Return (x, y) of the center of cell containing provided text 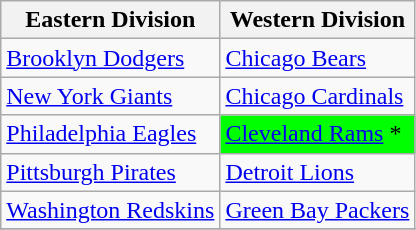
Cleveland Rams * (318, 134)
Western Division (318, 20)
Washington Redskins (110, 210)
Chicago Bears (318, 58)
New York Giants (110, 96)
Eastern Division (110, 20)
Philadelphia Eagles (110, 134)
Brooklyn Dodgers (110, 58)
Detroit Lions (318, 172)
Pittsburgh Pirates (110, 172)
Chicago Cardinals (318, 96)
Green Bay Packers (318, 210)
